Output the (X, Y) coordinate of the center of the cell containing the given text.  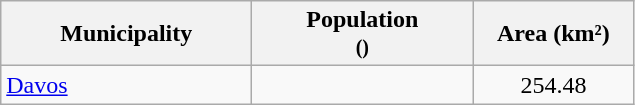
254.48 (554, 85)
Area (km²) (554, 34)
Municipality (126, 34)
Davos (126, 85)
Population () (362, 34)
